From the cell containing the given text, extract its center point as (X, Y) coordinate. 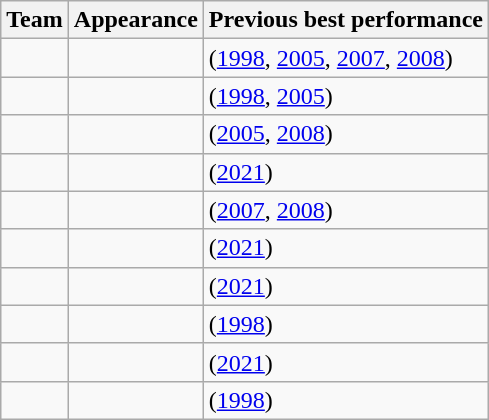
(1998, 2005, 2007, 2008) (346, 58)
(1998, 2005) (346, 96)
Appearance (136, 20)
(2007, 2008) (346, 210)
(2005, 2008) (346, 134)
Team (35, 20)
Previous best performance (346, 20)
